Provide the (X, Y) coordinate of the cell's center where the given text is located.  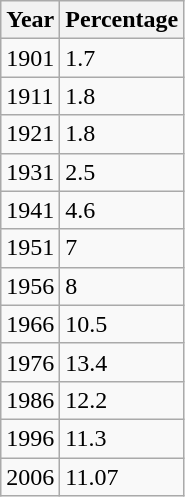
1996 (30, 438)
Percentage (122, 20)
1951 (30, 248)
1966 (30, 324)
1941 (30, 210)
2.5 (122, 172)
1976 (30, 362)
1911 (30, 96)
Year (30, 20)
1921 (30, 134)
8 (122, 286)
4.6 (122, 210)
10.5 (122, 324)
1.7 (122, 58)
1901 (30, 58)
7 (122, 248)
2006 (30, 477)
1931 (30, 172)
1956 (30, 286)
12.2 (122, 400)
1986 (30, 400)
11.3 (122, 438)
13.4 (122, 362)
11.07 (122, 477)
